Scan for the cell matching the given text and deliver its [x, y] coordinate at center. 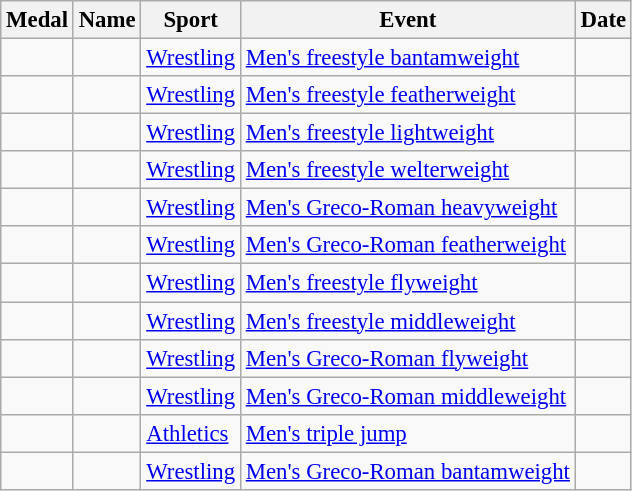
Men's freestyle lightweight [408, 133]
Men's triple jump [408, 433]
Men's Greco-Roman flyweight [408, 358]
Athletics [191, 433]
Medal [38, 20]
Men's Greco-Roman heavyweight [408, 208]
Men's freestyle flyweight [408, 283]
Men's Greco-Roman middleweight [408, 396]
Sport [191, 20]
Event [408, 20]
Men's freestyle featherweight [408, 95]
Men's Greco-Roman featherweight [408, 245]
Date [603, 20]
Men's freestyle welterweight [408, 170]
Name [107, 20]
Men's freestyle middleweight [408, 321]
Men's freestyle bantamweight [408, 58]
Men's Greco-Roman bantamweight [408, 471]
